Pinpoint the cell where the given text exists, returning its [X, Y] midpoint coordinate. 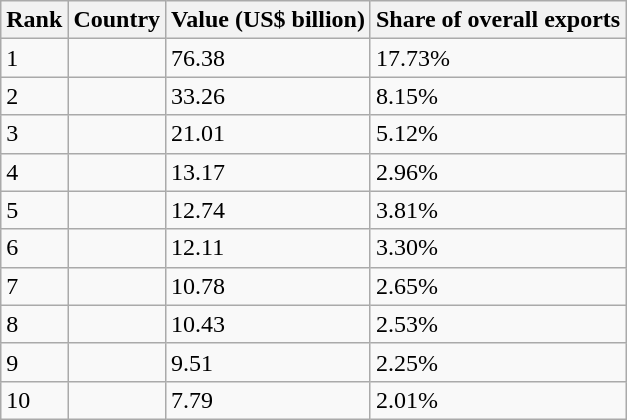
Value (US$ billion) [268, 20]
2.65% [498, 286]
13.17 [268, 172]
2.01% [498, 400]
10.43 [268, 324]
Rank [34, 20]
3 [34, 134]
2.96% [498, 172]
12.74 [268, 210]
21.01 [268, 134]
Country [117, 20]
7.79 [268, 400]
3.30% [498, 248]
12.11 [268, 248]
10.78 [268, 286]
Share of overall exports [498, 20]
5.12% [498, 134]
9 [34, 362]
8.15% [498, 96]
17.73% [498, 58]
2.25% [498, 362]
4 [34, 172]
9.51 [268, 362]
10 [34, 400]
1 [34, 58]
2 [34, 96]
2.53% [498, 324]
76.38 [268, 58]
5 [34, 210]
3.81% [498, 210]
33.26 [268, 96]
6 [34, 248]
8 [34, 324]
7 [34, 286]
